From the cell containing the given text, extract its center point as (X, Y) coordinate. 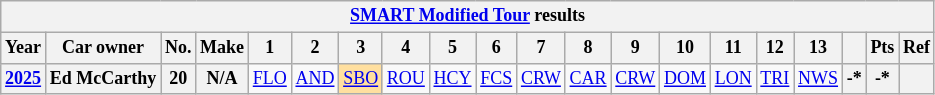
13 (818, 48)
CAR (588, 78)
20 (178, 78)
FLO (270, 78)
SMART Modified Tour results (468, 16)
4 (406, 48)
2 (315, 48)
5 (452, 48)
Pts (882, 48)
12 (775, 48)
9 (636, 48)
LON (733, 78)
SBO (361, 78)
Car owner (102, 48)
2025 (24, 78)
ROU (406, 78)
7 (542, 48)
Ref (917, 48)
NWS (818, 78)
N/A (222, 78)
TRI (775, 78)
10 (686, 48)
Make (222, 48)
11 (733, 48)
1 (270, 48)
6 (496, 48)
HCY (452, 78)
Ed McCarthy (102, 78)
AND (315, 78)
FCS (496, 78)
No. (178, 48)
3 (361, 48)
DOM (686, 78)
8 (588, 48)
Year (24, 48)
